Return (x, y) of the center of cell containing provided text 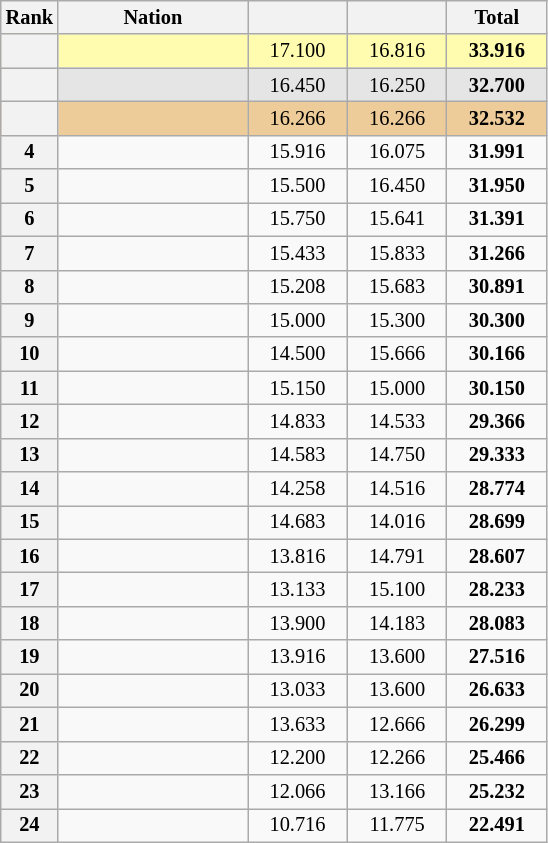
28.607 (497, 556)
26.299 (497, 724)
28.699 (497, 522)
15 (30, 522)
15.683 (397, 287)
14.183 (397, 623)
31.266 (497, 253)
18 (30, 623)
20 (30, 690)
16 (30, 556)
15.208 (298, 287)
17 (30, 589)
11 (30, 388)
30.166 (497, 354)
14.583 (298, 455)
13 (30, 455)
14.516 (397, 489)
24 (30, 825)
14.016 (397, 522)
12.066 (298, 791)
6 (30, 219)
Nation (153, 17)
7 (30, 253)
19 (30, 657)
12.200 (298, 758)
13.166 (397, 791)
12.266 (397, 758)
16.075 (397, 152)
14.833 (298, 421)
14.683 (298, 522)
23 (30, 791)
21 (30, 724)
10.716 (298, 825)
15.750 (298, 219)
4 (30, 152)
26.633 (497, 690)
13.816 (298, 556)
31.391 (497, 219)
22 (30, 758)
28.233 (497, 589)
15.666 (397, 354)
13.916 (298, 657)
12.666 (397, 724)
29.333 (497, 455)
22.491 (497, 825)
13.033 (298, 690)
Total (497, 17)
25.466 (497, 758)
15.433 (298, 253)
14.791 (397, 556)
29.366 (497, 421)
13.900 (298, 623)
14.258 (298, 489)
32.700 (497, 85)
15.833 (397, 253)
12 (30, 421)
30.891 (497, 287)
5 (30, 186)
15.916 (298, 152)
15.150 (298, 388)
14.750 (397, 455)
16.250 (397, 85)
13.133 (298, 589)
Rank (30, 17)
14 (30, 489)
28.083 (497, 623)
33.916 (497, 51)
25.232 (497, 791)
30.150 (497, 388)
16.816 (397, 51)
28.774 (497, 489)
27.516 (497, 657)
15.300 (397, 320)
31.950 (497, 186)
9 (30, 320)
14.500 (298, 354)
15.500 (298, 186)
15.641 (397, 219)
31.991 (497, 152)
13.633 (298, 724)
15.100 (397, 589)
32.532 (497, 118)
30.300 (497, 320)
10 (30, 354)
8 (30, 287)
11.775 (397, 825)
17.100 (298, 51)
14.533 (397, 421)
